Find where the given text appears and provide that cell's center as [x, y] coordinate. 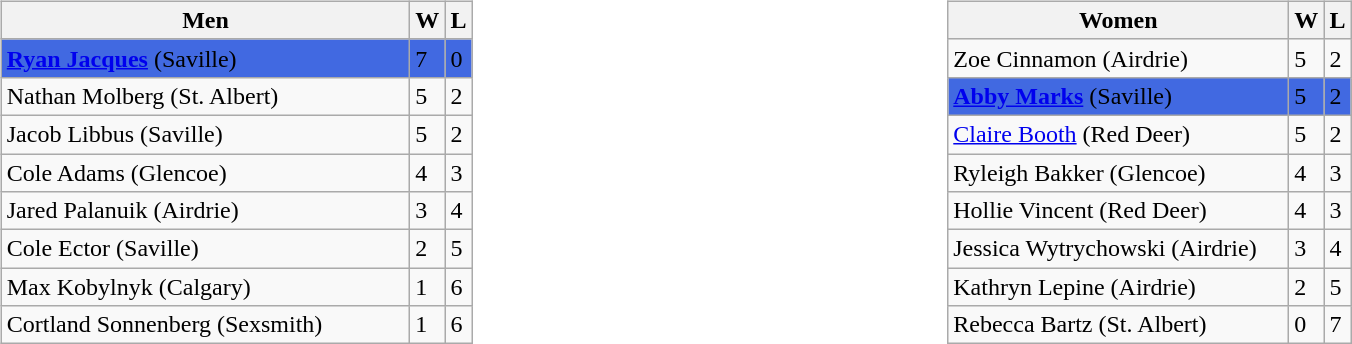
Ryleigh Bakker (Glencoe) [1118, 173]
Women [1118, 20]
Rebecca Bartz (St. Albert) [1118, 325]
Hollie Vincent (Red Deer) [1118, 211]
Kathryn Lepine (Airdrie) [1118, 287]
Jacob Libbus (Saville) [206, 134]
Zoe Cinnamon (Airdrie) [1118, 58]
Cortland Sonnenberg (Sexsmith) [206, 325]
Men [206, 20]
Jared Palanuik (Airdrie) [206, 211]
Max Kobylnyk (Calgary) [206, 287]
Cole Adams (Glencoe) [206, 173]
Jessica Wytrychowski (Airdrie) [1118, 249]
Ryan Jacques (Saville) [206, 58]
Nathan Molberg (St. Albert) [206, 96]
Cole Ector (Saville) [206, 249]
Abby Marks (Saville) [1118, 96]
Claire Booth (Red Deer) [1118, 134]
